Search for the cell housing the specified text and yield its [x, y] center coordinate. 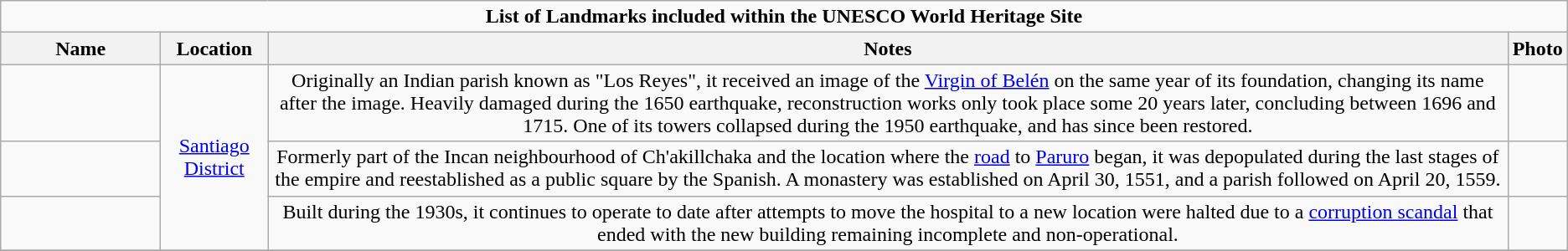
Photo [1538, 49]
List of Landmarks included within the UNESCO World Heritage Site [784, 17]
Notes [888, 49]
Name [80, 49]
Location [214, 49]
Santiago District [214, 157]
